Search for the cell housing the specified text and yield its (x, y) center coordinate. 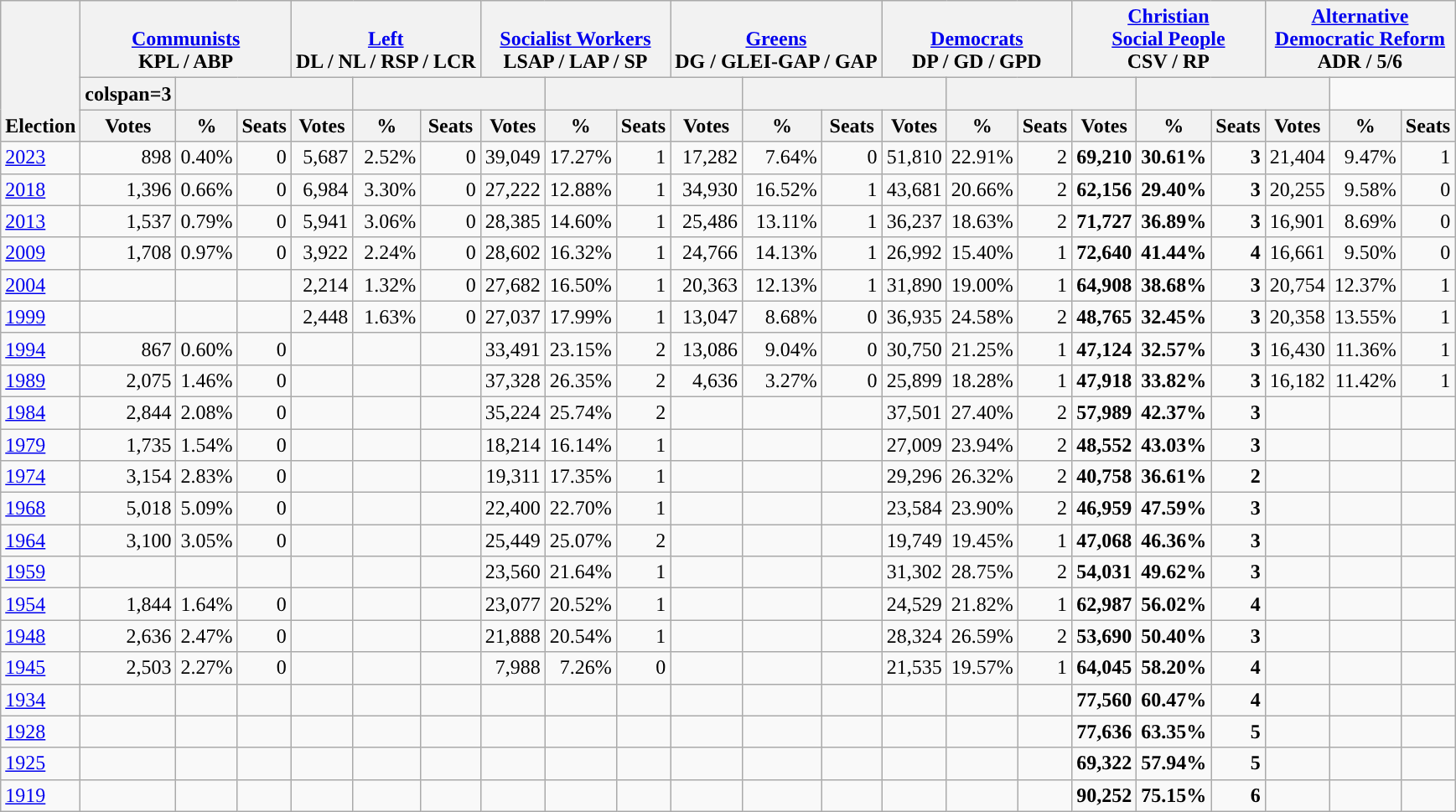
20.54% (580, 636)
3.06% (387, 221)
26.35% (580, 380)
16.32% (580, 253)
0.97% (206, 253)
49.62% (1174, 572)
64,045 (1105, 668)
28,385 (513, 221)
29.40% (1174, 189)
1994 (40, 349)
43.03% (1174, 445)
20,255 (1298, 189)
21.82% (982, 604)
18,214 (513, 445)
7.26% (580, 668)
25,486 (707, 221)
48,765 (1105, 317)
7.64% (783, 158)
39,049 (513, 158)
64,908 (1105, 285)
9.50% (1365, 253)
2.83% (206, 477)
24,529 (914, 604)
23.94% (982, 445)
50.40% (1174, 636)
19,311 (513, 477)
14.60% (580, 221)
3.27% (783, 380)
25,899 (914, 380)
17.27% (580, 158)
56.02% (1174, 604)
1948 (40, 636)
9.47% (1365, 158)
0.66% (206, 189)
DemocratsDP / GD / GPD (977, 39)
21,535 (914, 668)
6 (1238, 795)
2013 (40, 221)
3.05% (206, 540)
2.24% (387, 253)
1.64% (206, 604)
54,031 (1105, 572)
16.50% (580, 285)
27,682 (513, 285)
0.60% (206, 349)
AlternativeDemocratic ReformADR / 5/6 (1360, 39)
18.28% (982, 380)
6,984 (322, 189)
2023 (40, 158)
21.25% (982, 349)
23.15% (580, 349)
LeftDL / NL / RSP / LCR (386, 39)
5,018 (128, 509)
57,989 (1105, 412)
58.20% (1174, 668)
1984 (40, 412)
16,182 (1298, 380)
2018 (40, 189)
867 (128, 349)
14.13% (783, 253)
69,322 (1105, 763)
3,154 (128, 477)
77,560 (1105, 700)
17.35% (580, 477)
2,636 (128, 636)
2009 (40, 253)
41.44% (1174, 253)
ChristianSocial PeopleCSV / RP (1168, 39)
2.08% (206, 412)
9.04% (783, 349)
69,210 (1105, 158)
36.89% (1174, 221)
13,086 (707, 349)
1.63% (387, 317)
1945 (40, 668)
48,552 (1105, 445)
60.47% (1174, 700)
77,636 (1105, 732)
15.40% (982, 253)
26.59% (982, 636)
46.36% (1174, 540)
16,901 (1298, 221)
2004 (40, 285)
47,918 (1105, 380)
47.59% (1174, 509)
27.40% (982, 412)
20,358 (1298, 317)
21,404 (1298, 158)
1,537 (128, 221)
90,252 (1105, 795)
21.64% (580, 572)
26,992 (914, 253)
5.09% (206, 509)
1989 (40, 380)
GreensDG / GLEI-GAP / GAP (776, 39)
11.42% (1365, 380)
25,449 (513, 540)
1928 (40, 732)
2.52% (387, 158)
2,503 (128, 668)
42.37% (1174, 412)
24,766 (707, 253)
37,501 (914, 412)
22,400 (513, 509)
2,448 (322, 317)
16,661 (1298, 253)
36,935 (914, 317)
1,396 (128, 189)
25.74% (580, 412)
3,922 (322, 253)
16.14% (580, 445)
1959 (40, 572)
8.68% (783, 317)
20,363 (707, 285)
1,708 (128, 253)
8.69% (1365, 221)
47,124 (1105, 349)
71,727 (1105, 221)
53,690 (1105, 636)
0.40% (206, 158)
1954 (40, 604)
CommunistsKPL / ABP (186, 39)
25.07% (580, 540)
62,156 (1105, 189)
2,214 (322, 285)
12.13% (783, 285)
19.45% (982, 540)
26.32% (982, 477)
3.30% (387, 189)
2,075 (128, 380)
23.90% (982, 509)
9.58% (1365, 189)
28,324 (914, 636)
5,941 (322, 221)
36,237 (914, 221)
43,681 (914, 189)
1964 (40, 540)
19.57% (982, 668)
16,430 (1298, 349)
1979 (40, 445)
1.32% (387, 285)
7,988 (513, 668)
30,750 (914, 349)
31,890 (914, 285)
27,037 (513, 317)
1925 (40, 763)
1919 (40, 795)
17.99% (580, 317)
1974 (40, 477)
46,959 (1105, 509)
13.11% (783, 221)
33.82% (1174, 380)
27,009 (914, 445)
1934 (40, 700)
2.27% (206, 668)
20.66% (982, 189)
13,047 (707, 317)
30.61% (1174, 158)
12.88% (580, 189)
21,888 (513, 636)
0.79% (206, 221)
20,754 (1298, 285)
23,584 (914, 509)
Election (40, 71)
57.94% (1174, 763)
11.36% (1365, 349)
18.63% (982, 221)
35,224 (513, 412)
17,282 (707, 158)
33,491 (513, 349)
24.58% (982, 317)
898 (128, 158)
62,987 (1105, 604)
28,602 (513, 253)
75.15% (1174, 795)
63.35% (1174, 732)
5,687 (322, 158)
27,222 (513, 189)
20.52% (580, 604)
16.52% (783, 189)
36.61% (1174, 477)
51,810 (914, 158)
19,749 (914, 540)
28.75% (982, 572)
32.45% (1174, 317)
1,844 (128, 604)
1999 (40, 317)
Socialist WorkersLSAP / LAP / SP (575, 39)
2.47% (206, 636)
37,328 (513, 380)
1,735 (128, 445)
colspan=3 (128, 94)
34,930 (707, 189)
3,100 (128, 540)
72,640 (1105, 253)
32.57% (1174, 349)
47,068 (1105, 540)
1.54% (206, 445)
19.00% (982, 285)
22.91% (982, 158)
31,302 (914, 572)
2,844 (128, 412)
38.68% (1174, 285)
13.55% (1365, 317)
23,560 (513, 572)
1968 (40, 509)
4,636 (707, 380)
22.70% (580, 509)
1.46% (206, 380)
23,077 (513, 604)
12.37% (1365, 285)
29,296 (914, 477)
40,758 (1105, 477)
